Find where the given text appears and provide that cell's center as [x, y] coordinate. 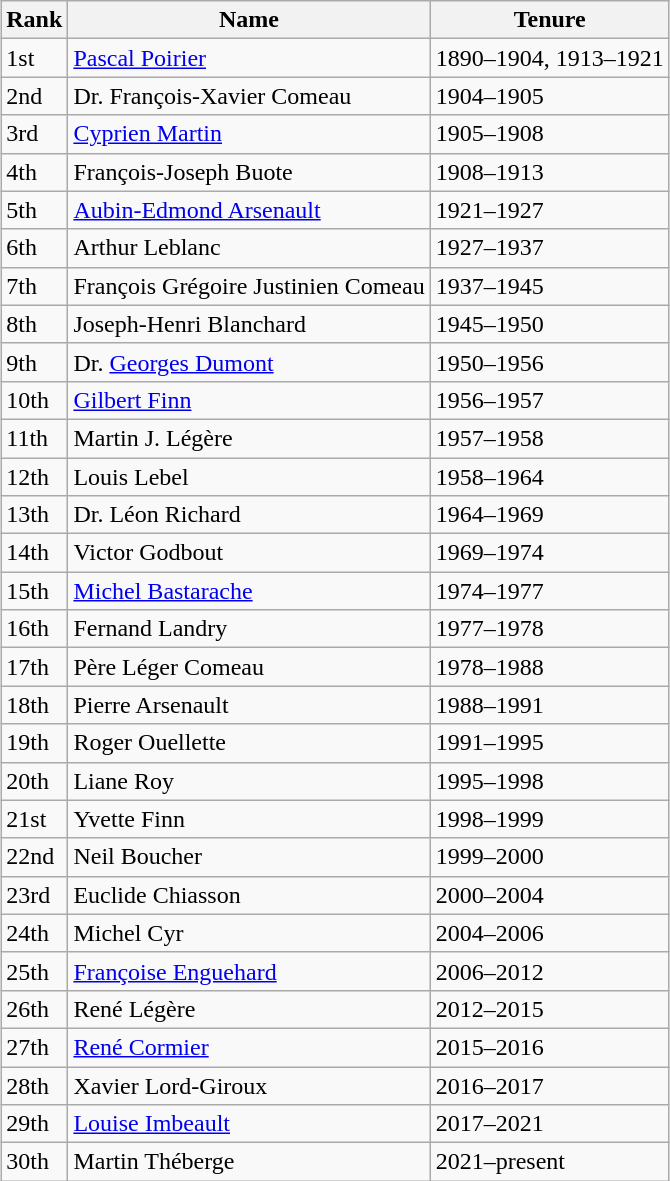
1905–1908 [550, 134]
24th [34, 933]
Fernand Landry [249, 629]
1890–1904, 1913–1921 [550, 58]
22nd [34, 857]
Aubin-Edmond Arsenault [249, 210]
2nd [34, 96]
1957–1958 [550, 438]
Louis Lebel [249, 477]
Rank [34, 20]
1904–1905 [550, 96]
1977–1978 [550, 629]
1988–1991 [550, 705]
1921–1927 [550, 210]
17th [34, 667]
Père Léger Comeau [249, 667]
30th [34, 1162]
1995–1998 [550, 781]
Dr. Georges Dumont [249, 362]
1991–1995 [550, 743]
Joseph-Henri Blanchard [249, 324]
François-Joseph Buote [249, 172]
Pascal Poirier [249, 58]
René Légère [249, 1009]
1999–2000 [550, 857]
1974–1977 [550, 591]
8th [34, 324]
1950–1956 [550, 362]
29th [34, 1124]
16th [34, 629]
28th [34, 1085]
1908–1913 [550, 172]
Gilbert Finn [249, 400]
4th [34, 172]
1969–1974 [550, 553]
Roger Ouellette [249, 743]
Dr. François-Xavier Comeau [249, 96]
1956–1957 [550, 400]
1964–1969 [550, 515]
Françoise Enguehard [249, 971]
1958–1964 [550, 477]
21st [34, 819]
3rd [34, 134]
Tenure [550, 20]
2017–2021 [550, 1124]
2012–2015 [550, 1009]
1978–1988 [550, 667]
1945–1950 [550, 324]
Louise Imbeault [249, 1124]
15th [34, 591]
12th [34, 477]
Neil Boucher [249, 857]
13th [34, 515]
Name [249, 20]
2016–2017 [550, 1085]
7th [34, 286]
2015–2016 [550, 1047]
19th [34, 743]
Liane Roy [249, 781]
1937–1945 [550, 286]
1998–1999 [550, 819]
27th [34, 1047]
Dr. Léon Richard [249, 515]
1927–1937 [550, 248]
Michel Cyr [249, 933]
François Grégoire Justinien Comeau [249, 286]
Victor Godbout [249, 553]
9th [34, 362]
25th [34, 971]
1st [34, 58]
Michel Bastarache [249, 591]
2021–present [550, 1162]
23rd [34, 895]
26th [34, 1009]
6th [34, 248]
11th [34, 438]
Xavier Lord-Giroux [249, 1085]
20th [34, 781]
10th [34, 400]
Arthur Leblanc [249, 248]
Martin J. Légère [249, 438]
René Cormier [249, 1047]
Yvette Finn [249, 819]
Euclide Chiasson [249, 895]
2006–2012 [550, 971]
Cyprien Martin [249, 134]
2000–2004 [550, 895]
Pierre Arsenault [249, 705]
18th [34, 705]
Martin Théberge [249, 1162]
5th [34, 210]
2004–2006 [550, 933]
14th [34, 553]
